Return (x, y) of the center of cell containing provided text 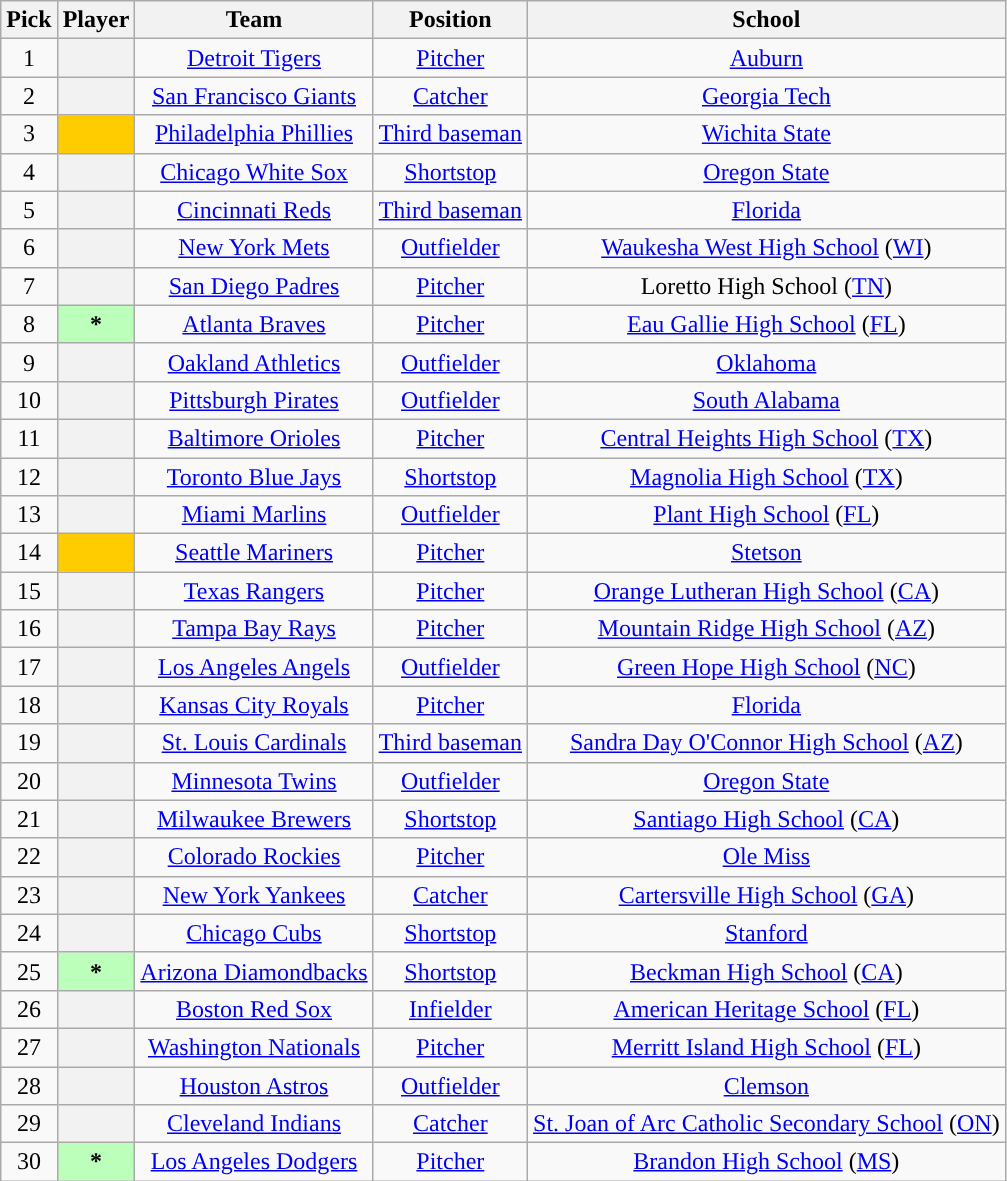
Atlanta Braves (254, 324)
3 (29, 134)
St. Joan of Arc Catholic Secondary School (ON) (767, 1124)
22 (29, 857)
Los Angeles Angels (254, 667)
Cartersville High School (GA) (767, 895)
Detroit Tigers (254, 58)
Minnesota Twins (254, 781)
5 (29, 210)
Seattle Mariners (254, 553)
Beckman High School (CA) (767, 971)
Mountain Ridge High School (AZ) (767, 629)
Pick (29, 20)
Waukesha West High School (WI) (767, 248)
Washington Nationals (254, 1047)
6 (29, 248)
26 (29, 1009)
Chicago White Sox (254, 172)
Cincinnati Reds (254, 210)
28 (29, 1085)
Plant High School (FL) (767, 515)
Magnolia High School (TX) (767, 477)
1 (29, 58)
25 (29, 971)
Kansas City Royals (254, 705)
Loretto High School (TN) (767, 286)
New York Yankees (254, 895)
Cleveland Indians (254, 1124)
Los Angeles Dodgers (254, 1162)
Merritt Island High School (FL) (767, 1047)
Position (450, 20)
20 (29, 781)
Colorado Rockies (254, 857)
South Alabama (767, 400)
18 (29, 705)
Texas Rangers (254, 591)
14 (29, 553)
Orange Lutheran High School (CA) (767, 591)
Boston Red Sox (254, 1009)
Auburn (767, 58)
Central Heights High School (TX) (767, 438)
9 (29, 362)
Georgia Tech (767, 96)
Chicago Cubs (254, 933)
Pittsburgh Pirates (254, 400)
Stanford (767, 933)
Santiago High School (CA) (767, 819)
St. Louis Cardinals (254, 743)
Brandon High School (MS) (767, 1162)
Miami Marlins (254, 515)
27 (29, 1047)
11 (29, 438)
15 (29, 591)
Arizona Diamondbacks (254, 971)
Philadelphia Phillies (254, 134)
Baltimore Orioles (254, 438)
Player (96, 20)
School (767, 20)
24 (29, 933)
4 (29, 172)
Toronto Blue Jays (254, 477)
Green Hope High School (NC) (767, 667)
7 (29, 286)
Wichita State (767, 134)
Stetson (767, 553)
13 (29, 515)
Eau Gallie High School (FL) (767, 324)
Team (254, 20)
Clemson (767, 1085)
16 (29, 629)
29 (29, 1124)
Tampa Bay Rays (254, 629)
Ole Miss (767, 857)
30 (29, 1162)
8 (29, 324)
American Heritage School (FL) (767, 1009)
Sandra Day O'Connor High School (AZ) (767, 743)
Infielder (450, 1009)
17 (29, 667)
New York Mets (254, 248)
23 (29, 895)
Milwaukee Brewers (254, 819)
San Francisco Giants (254, 96)
19 (29, 743)
2 (29, 96)
21 (29, 819)
10 (29, 400)
12 (29, 477)
San Diego Padres (254, 286)
Oklahoma (767, 362)
Oakland Athletics (254, 362)
Houston Astros (254, 1085)
